Output the [X, Y] coordinate of the center of the cell containing the given text.  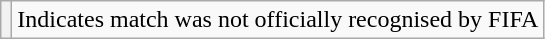
Indicates match was not officially recognised by FIFA [278, 20]
